Detect which cell encompasses the target text, then output its [x, y] center coordinate. 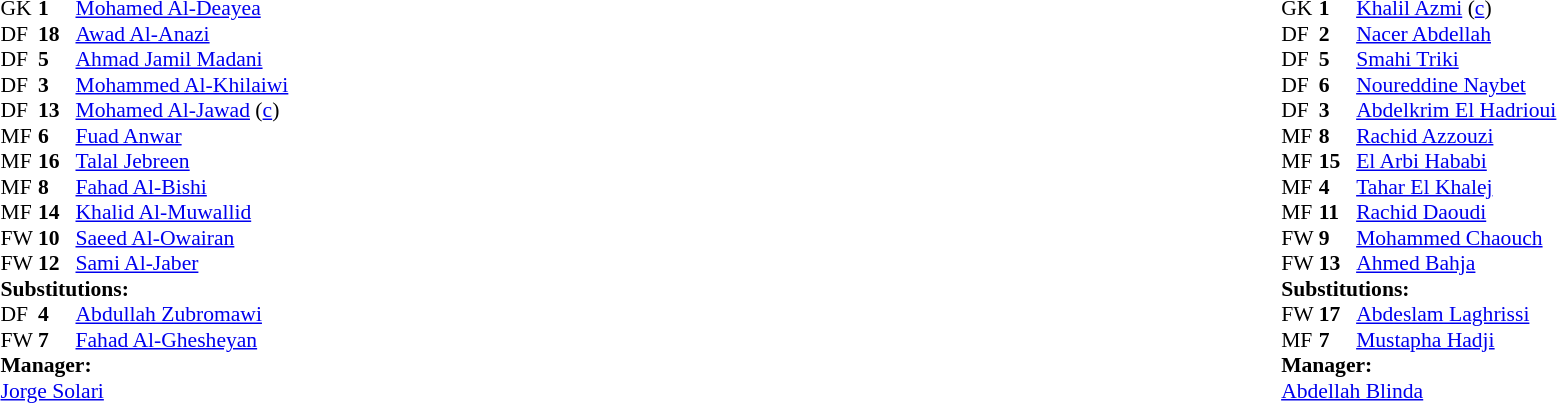
10 [57, 238]
Mohammed Al-Khilaiwi [182, 85]
18 [57, 34]
Smahi Triki [1456, 59]
15 [1338, 161]
Fahad Al-Bishi [182, 187]
17 [1338, 315]
Abdeslam Laghrissi [1456, 315]
Mohammed Chaouch [1456, 238]
16 [57, 161]
Rachid Daoudi [1456, 213]
Nacer Abdellah [1456, 34]
Abdullah Zubromawi [182, 315]
Rachid Azzouzi [1456, 136]
14 [57, 213]
Fuad Anwar [182, 136]
9 [1338, 238]
Saeed Al-Owairan [182, 238]
11 [1338, 213]
Mustapha Hadji [1456, 340]
12 [57, 263]
Talal Jebreen [182, 161]
Ahmad Jamil Madani [182, 59]
Ahmed Bahja [1456, 263]
Fahad Al-Ghesheyan [182, 340]
Mohamed Al-Jawad (c) [182, 111]
Awad Al-Anazi [182, 34]
Sami Al-Jaber [182, 263]
El Arbi Hababi [1456, 161]
2 [1338, 34]
Abdelkrim El Hadrioui [1456, 111]
Noureddine Naybet [1456, 85]
Khalid Al-Muwallid [182, 213]
Tahar El Khalej [1456, 187]
